For the text-containing cell, return its midpoint in (x, y) coordinate format. 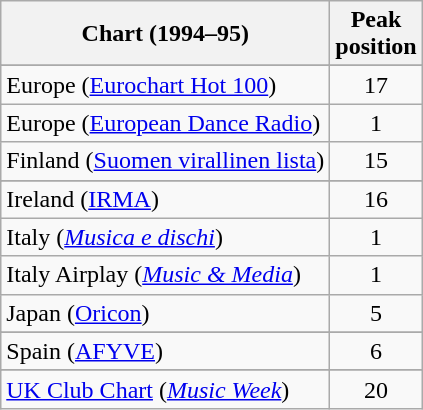
UK Club Chart (Music Week) (166, 389)
Ireland (IRMA) (166, 199)
Japan (Oricon) (166, 313)
Spain (AFYVE) (166, 351)
6 (376, 351)
15 (376, 161)
Italy (Musica e dischi) (166, 237)
5 (376, 313)
Europe (Eurochart Hot 100) (166, 85)
Chart (1994–95) (166, 34)
17 (376, 85)
20 (376, 389)
16 (376, 199)
Peakposition (376, 34)
Europe (European Dance Radio) (166, 123)
Italy Airplay (Music & Media) (166, 275)
Finland (Suomen virallinen lista) (166, 161)
